Pinpoint the cell where the given text exists, returning its (X, Y) midpoint coordinate. 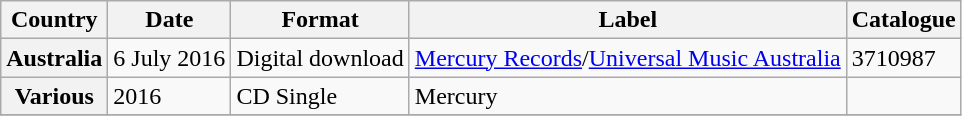
Mercury (628, 96)
Date (170, 20)
Catalogue (904, 20)
Country (54, 20)
3710987 (904, 58)
Format (320, 20)
Various (54, 96)
CD Single (320, 96)
6 July 2016 (170, 58)
Australia (54, 58)
2016 (170, 96)
Label (628, 20)
Mercury Records/Universal Music Australia (628, 58)
Digital download (320, 58)
